Return (X, Y) of the center of cell containing provided text 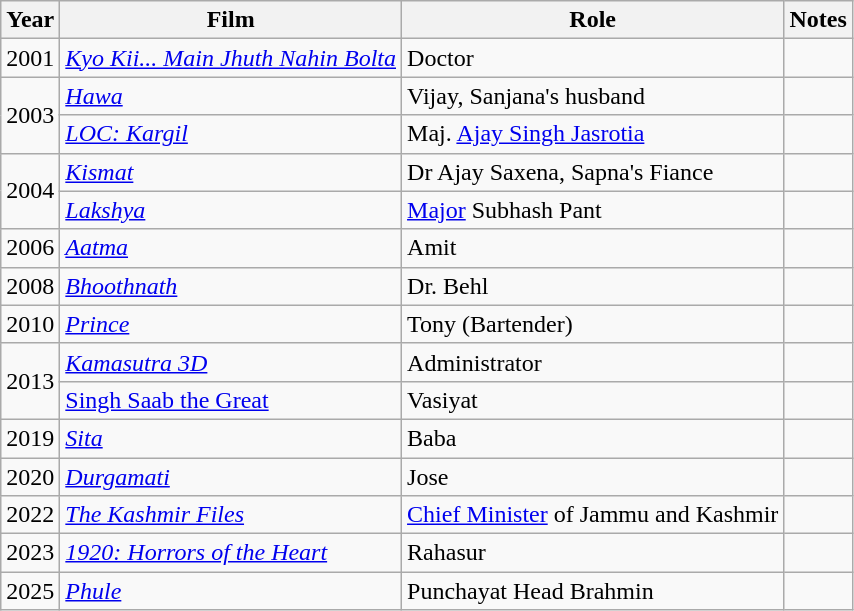
Kamasutra 3D (231, 362)
2013 (30, 381)
Kismat (231, 172)
Aatma (231, 248)
Rahasur (593, 553)
Amit (593, 248)
Film (231, 20)
2003 (30, 115)
The Kashmir Files (231, 515)
1920: Horrors of the Heart (231, 553)
Major Subhash Pant (593, 210)
Dr Ajay Saxena, Sapna's Fiance (593, 172)
2008 (30, 286)
Hawa (231, 96)
Dr. Behl (593, 286)
2022 (30, 515)
2004 (30, 191)
2020 (30, 477)
Jose (593, 477)
2023 (30, 553)
Phule (231, 591)
Tony (Bartender) (593, 324)
Vasiyat (593, 400)
2001 (30, 58)
Punchayat Head Brahmin (593, 591)
Durgamati (231, 477)
Kyo Kii... Main Jhuth Nahin Bolta (231, 58)
2019 (30, 438)
Doctor (593, 58)
Lakshya (231, 210)
Notes (818, 20)
Vijay, Sanjana's husband (593, 96)
2025 (30, 591)
Sita (231, 438)
Prince (231, 324)
Year (30, 20)
2006 (30, 248)
Maj. Ajay Singh Jasrotia (593, 134)
Administrator (593, 362)
Role (593, 20)
Chief Minister of Jammu and Kashmir (593, 515)
Singh Saab the Great (231, 400)
Baba (593, 438)
2010 (30, 324)
Bhoothnath (231, 286)
LOC: Kargil (231, 134)
